Scan for the cell matching the given text and deliver its (x, y) coordinate at center. 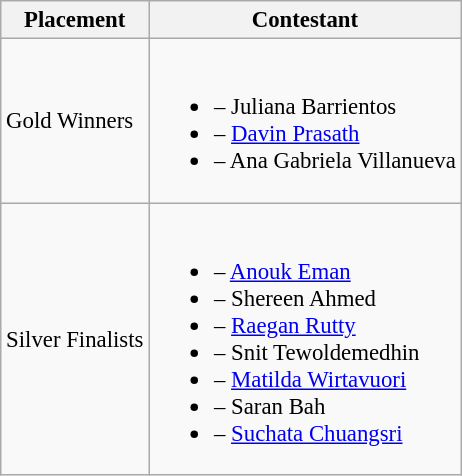
Silver Finalists (75, 339)
Gold Winners (75, 121)
– Anouk Eman – Shereen Ahmed – Raegan Rutty – Snit Tewoldemedhin – Matilda Wirtavuori – Saran Bah – Suchata Chuangsri (305, 339)
Placement (75, 20)
– Juliana Barrientos – Davin Prasath – Ana Gabriela Villanueva (305, 121)
Contestant (305, 20)
